Locate the cell with the specified text and output its [X, Y] center coordinate. 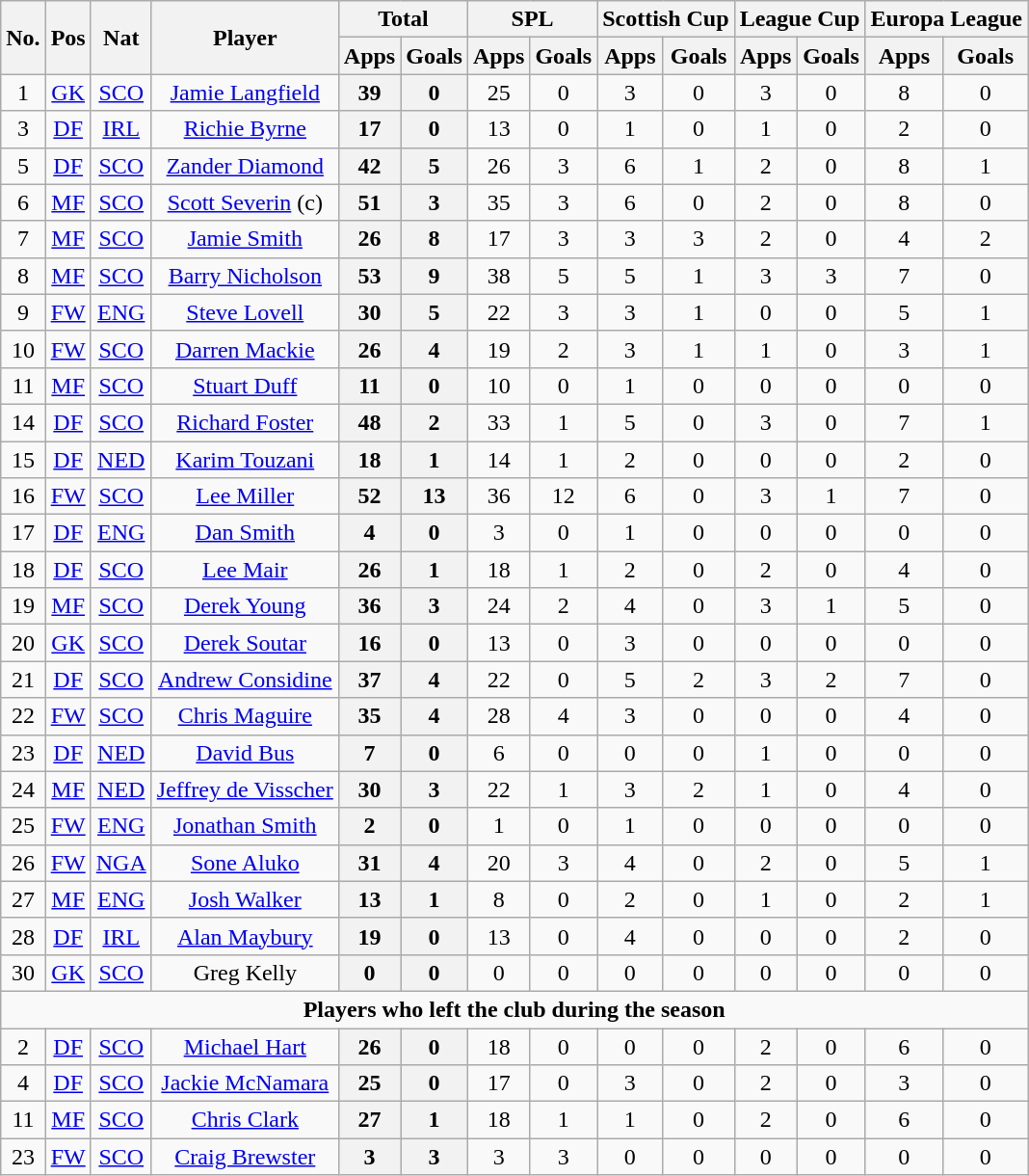
12 [564, 496]
Dan Smith [245, 533]
Michael Hart [245, 1046]
Sone Aluko [245, 863]
Scottish Cup [666, 19]
Jeffrey de Visscher [245, 789]
51 [369, 202]
37 [369, 680]
Jonathan Smith [245, 826]
21 [23, 680]
Richie Byrne [245, 129]
Players who left the club during the season [514, 1009]
Player [245, 38]
Steve Lovell [245, 312]
Alan Maybury [245, 936]
Nat [121, 38]
Greg Kelly [245, 973]
53 [369, 276]
Derek Soutar [245, 643]
NGA [121, 863]
Lee Miller [245, 496]
42 [369, 166]
Zander Diamond [245, 166]
League Cup [800, 19]
Chris Clark [245, 1120]
31 [369, 863]
Total [403, 19]
No. [23, 38]
Stuart Duff [245, 386]
33 [498, 422]
Chris Maguire [245, 716]
Richard Foster [245, 422]
48 [369, 422]
Scott Severin (c) [245, 202]
15 [23, 460]
SPL [532, 19]
Karim Touzani [245, 460]
38 [498, 276]
Derek Young [245, 606]
Jamie Smith [245, 239]
Craig Brewster [245, 1157]
Pos [67, 38]
Europa League [946, 19]
Andrew Considine [245, 680]
52 [369, 496]
David Bus [245, 753]
Josh Walker [245, 899]
Barry Nicholson [245, 276]
39 [369, 93]
Jamie Langfield [245, 93]
Darren Mackie [245, 349]
Jackie McNamara [245, 1083]
Lee Mair [245, 570]
